Output the (x, y) coordinate of the center of the cell containing the given text.  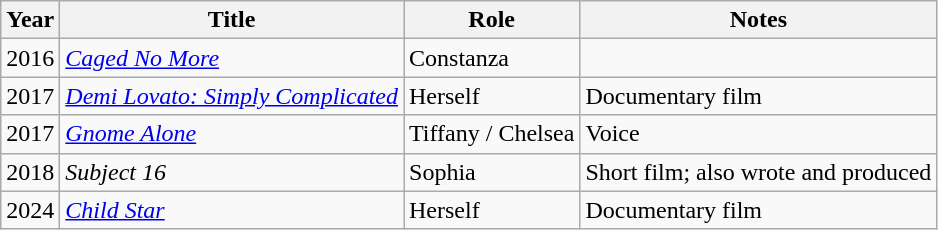
Demi Lovato: Simply Complicated (232, 96)
Tiffany / Chelsea (492, 134)
2024 (30, 210)
Caged No More (232, 58)
Child Star (232, 210)
Sophia (492, 172)
2016 (30, 58)
2018 (30, 172)
Constanza (492, 58)
Subject 16 (232, 172)
Gnome Alone (232, 134)
Voice (758, 134)
Short film; also wrote and produced (758, 172)
Notes (758, 20)
Role (492, 20)
Title (232, 20)
Year (30, 20)
